Return the [x, y] coordinate for the center point of the cell that contains the specified text.  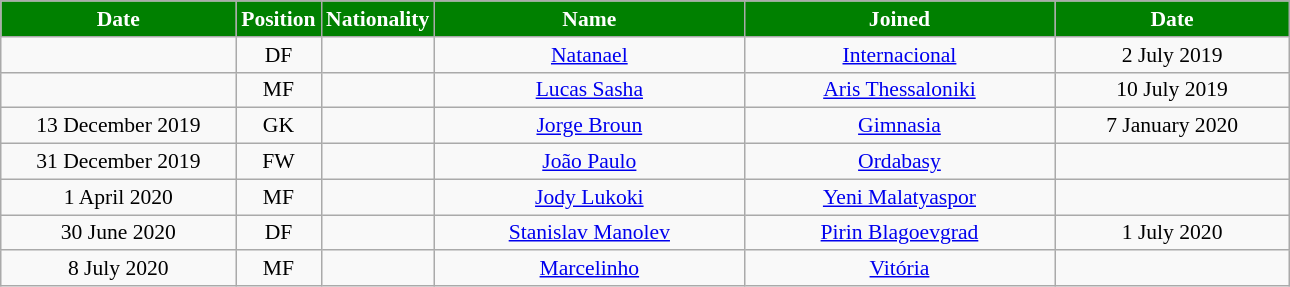
Jorge Broun [589, 126]
Jody Lukoki [589, 197]
8 July 2020 [118, 269]
30 June 2020 [118, 233]
Pirin Blagoevgrad [899, 233]
Stanislav Manolev [589, 233]
Lucas Sasha [589, 90]
Position [278, 19]
31 December 2019 [118, 162]
2 July 2019 [1172, 55]
10 July 2019 [1172, 90]
Vitória [899, 269]
Internacional [899, 55]
FW [278, 162]
1 April 2020 [118, 197]
Natanael [589, 55]
Ordabasy [899, 162]
1 July 2020 [1172, 233]
13 December 2019 [118, 126]
Yeni Malatyaspor [899, 197]
Marcelinho [589, 269]
João Paulo [589, 162]
Name [589, 19]
Gimnasia [899, 126]
7 January 2020 [1172, 126]
Joined [899, 19]
Aris Thessaloniki [899, 90]
Nationality [378, 19]
GK [278, 126]
